For the text-containing cell, return its midpoint in [X, Y] coordinate format. 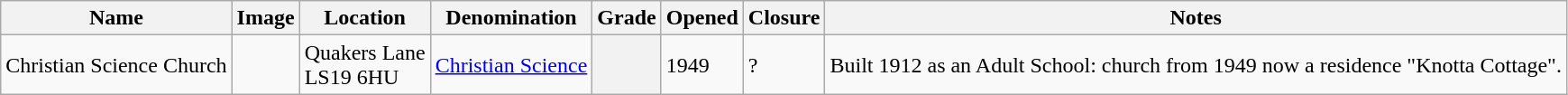
Denomination [511, 18]
Quakers LaneLS19 6HU [364, 65]
? [784, 65]
Christian Science Church [116, 65]
Opened [701, 18]
Closure [784, 18]
1949 [701, 65]
Location [364, 18]
Grade [627, 18]
Image [265, 18]
Built 1912 as an Adult School: church from 1949 now a residence "Knotta Cottage". [1196, 65]
Notes [1196, 18]
Name [116, 18]
Christian Science [511, 65]
